Capture the cell that displays the provided text and extract its [X, Y] central coordinate. 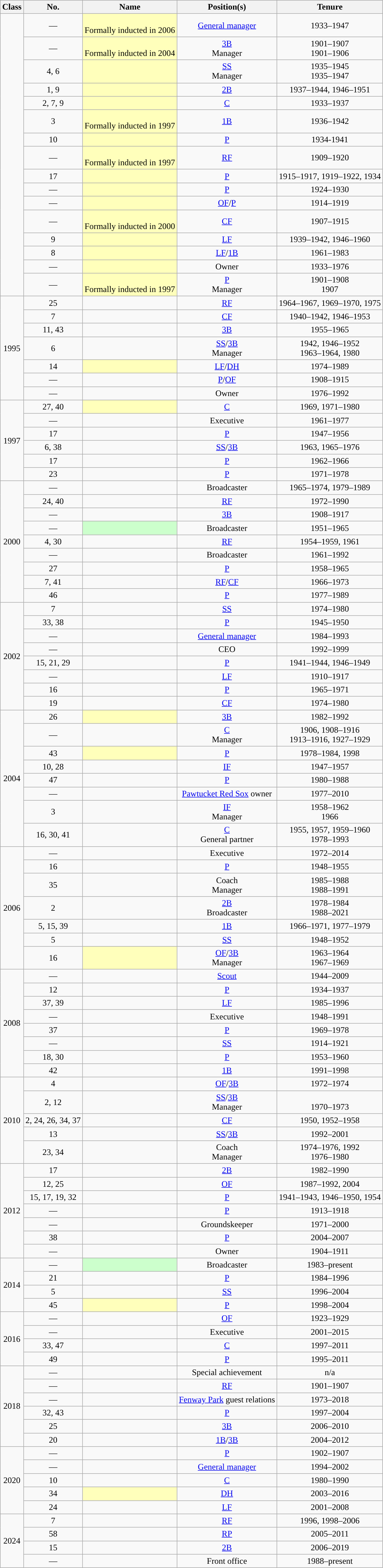
Formally inducted in 2000 [130, 221]
1961–1977 [330, 420]
2, 7, 9 [53, 103]
1923–1929 [330, 1318]
1977–2010 [330, 794]
2, 24, 26, 34, 37 [53, 1120]
37, 39 [53, 1003]
Position(s) [227, 7]
1997–2004 [330, 1413]
1984–1996 [330, 1278]
1936–1942 [330, 121]
1974–1976, 19921976–1980 [330, 1152]
35 [53, 885]
OF/3BManager [227, 958]
1934-1941 [330, 139]
1948–1991 [330, 1017]
5, 15, 39 [53, 926]
1961–1983 [330, 253]
2BBroadcaster [227, 908]
2000 [12, 542]
1958–19621966 [330, 812]
1908–1917 [330, 515]
CEO [227, 649]
12 [53, 990]
Tenure [330, 7]
1978–19841988–2021 [330, 908]
1965–1971 [330, 690]
4 [53, 1084]
Class [12, 7]
1998–2004 [330, 1305]
1996–2004 [330, 1292]
32, 43 [53, 1413]
1971–1978 [330, 474]
2008 [12, 1023]
33, 38 [53, 622]
P/OF [227, 380]
19 [53, 703]
Scout [227, 976]
Pawtucket Red Sox owner [227, 794]
20 [53, 1440]
1950, 1952–1958 [330, 1120]
1941–1943, 1946–1950, 1954 [330, 1197]
1985–19881988–1991 [330, 885]
1, 9 [53, 90]
1961–1992 [330, 555]
1962–1966 [330, 460]
1933–1976 [330, 267]
2024 [12, 1541]
1909–1920 [330, 158]
PManager [227, 285]
1945–1950 [330, 622]
9 [53, 240]
1970–1973 [330, 1102]
1B/3B [227, 1440]
34 [53, 1494]
38 [53, 1238]
2003–2016 [330, 1494]
1973–2018 [330, 1399]
1939–1942, 1946–1960 [330, 240]
1991–1998 [330, 1070]
47 [53, 780]
2 [53, 908]
1996, 1998–2006 [330, 1521]
1948–1955 [330, 866]
2001–2015 [330, 1332]
1971–2000 [330, 1224]
1944–2009 [330, 976]
2020 [12, 1480]
1982–1990 [330, 1170]
2006 [12, 908]
1992–1999 [330, 649]
15, 17, 19, 32 [53, 1197]
2006–2019 [330, 1547]
1901–1907 [330, 1386]
1972–2014 [330, 853]
11, 43 [53, 330]
Fenway Park guest relations [227, 1399]
n/a [330, 1372]
1982–1992 [330, 717]
1994–2002 [330, 1467]
1963, 1965–1976 [330, 447]
3BManager [227, 48]
1972–1974 [330, 1084]
1997 [12, 440]
1933–1947 [330, 25]
1965–1974, 1979–1989 [330, 488]
1940–1942, 1946–1953 [330, 316]
1966–1973 [330, 582]
1995 [12, 348]
1901–19081907 [330, 285]
21 [53, 1278]
23, 34 [53, 1152]
1984–1993 [330, 636]
1914–1921 [330, 1043]
24 [53, 1507]
Front office [227, 1561]
SSManager [227, 71]
2016 [12, 1339]
Special achievement [227, 1372]
2004–2012 [330, 1440]
1995–2011 [330, 1359]
CGeneral partner [227, 835]
15, 21, 29 [53, 663]
18, 30 [53, 1057]
23 [53, 474]
Groundskeeper [227, 1224]
33, 47 [53, 1345]
1963–19641967–1969 [330, 958]
RF/CF [227, 582]
1972–1990 [330, 501]
No. [53, 7]
6 [53, 348]
2, 12 [53, 1102]
Name [130, 7]
1958–1965 [330, 568]
58 [53, 1534]
15 [53, 1547]
1980–1990 [330, 1480]
24, 40 [53, 501]
1907–1915 [330, 221]
2018 [12, 1406]
37 [53, 1030]
1935–19451935–1947 [330, 71]
2004–2007 [330, 1238]
1992–2001 [330, 1134]
1977–1989 [330, 595]
1969–1978 [330, 1030]
1978–1984, 1998 [330, 753]
IF [227, 767]
LF/DH [227, 366]
1910–1917 [330, 676]
1964–1967, 1969–1970, 1975 [330, 303]
1980–1988 [330, 780]
1904–1911 [330, 1251]
16, 30, 41 [53, 835]
1941–1944, 1946–1949 [330, 663]
1955, 1957, 1959–19601978–1993 [330, 835]
1948–1952 [330, 940]
45 [53, 1305]
42 [53, 1070]
2005–2011 [330, 1534]
14 [53, 366]
1988–present [330, 1561]
1915–1917, 1919–1922, 1934 [330, 176]
DH [227, 1494]
2004 [12, 778]
1924–1930 [330, 189]
1955–1965 [330, 330]
1969, 1971–1980 [330, 407]
1947–1957 [330, 767]
1976–1992 [330, 393]
1914–1919 [330, 203]
46 [53, 595]
7, 41 [53, 582]
2002 [12, 656]
1966–1971, 1977–1979 [330, 926]
27, 40 [53, 407]
2012 [12, 1211]
4, 30 [53, 542]
1974–1989 [330, 366]
1985–1996 [330, 1003]
4, 6 [53, 71]
27 [53, 568]
6, 38 [53, 447]
26 [53, 717]
13 [53, 1134]
RP [227, 1534]
1951–1965 [330, 528]
OF/3B [227, 1084]
1908–1915 [330, 380]
12, 25 [53, 1184]
1997–2011 [330, 1345]
1983–present [330, 1265]
Formally inducted in 2006 [130, 25]
2010 [12, 1120]
CManager [227, 735]
2006–2010 [330, 1426]
1942, 1946–19521963–1964, 1980 [330, 348]
1987–1992, 2004 [330, 1184]
43 [53, 753]
1947–1956 [330, 434]
1933–1937 [330, 103]
1913–1918 [330, 1211]
1906, 1908–19161913–1916, 1927–1929 [330, 735]
IFManager [227, 812]
2014 [12, 1285]
1953–1960 [330, 1057]
8 [53, 253]
2001–2008 [330, 1507]
1954–1959, 1961 [330, 542]
Formally inducted in 2004 [130, 48]
1902–1907 [330, 1453]
LF/1B [227, 253]
10, 28 [53, 767]
1937–1944, 1946–1951 [330, 90]
1934–1937 [330, 990]
49 [53, 1359]
OF/P [227, 203]
1901–19071901–1906 [330, 48]
